Find where the given text appears and provide that cell's center as [x, y] coordinate. 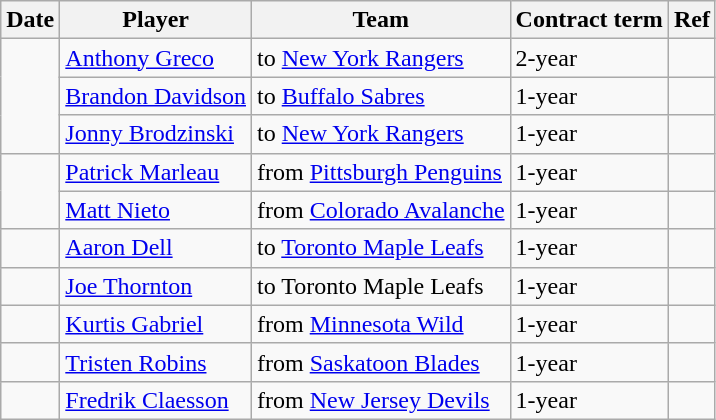
Fredrik Claesson [156, 400]
from Saskatoon Blades [382, 362]
from Pittsburgh Penguins [382, 172]
Kurtis Gabriel [156, 324]
Ref [692, 20]
Jonny Brodzinski [156, 134]
from New Jersey Devils [382, 400]
to Buffalo Sabres [382, 96]
Player [156, 20]
Tristen Robins [156, 362]
Joe Thornton [156, 286]
from Colorado Avalanche [382, 210]
Date [30, 20]
Anthony Greco [156, 58]
2-year [589, 58]
Brandon Davidson [156, 96]
Patrick Marleau [156, 172]
Team [382, 20]
Aaron Dell [156, 248]
Matt Nieto [156, 210]
from Minnesota Wild [382, 324]
Contract term [589, 20]
